Output the [x, y] coordinate of the center of the cell containing the given text.  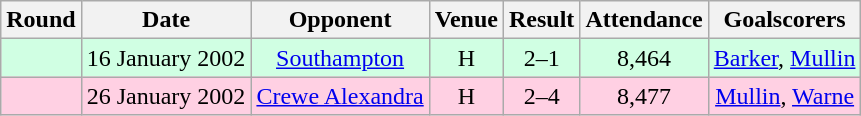
Round [41, 20]
Goalscorers [784, 20]
2–1 [541, 58]
8,464 [644, 58]
Venue [466, 20]
Barker, Mullin [784, 58]
Result [541, 20]
8,477 [644, 96]
Attendance [644, 20]
Mullin, Warne [784, 96]
Date [166, 20]
16 January 2002 [166, 58]
Crewe Alexandra [340, 96]
Southampton [340, 58]
26 January 2002 [166, 96]
Opponent [340, 20]
2–4 [541, 96]
